Pinpoint the cell where the given text exists, returning its (x, y) midpoint coordinate. 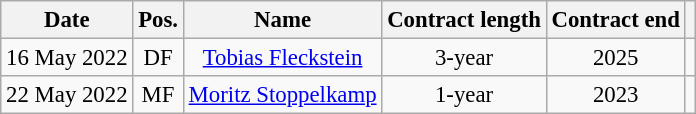
Contract end (616, 20)
Date (67, 20)
1-year (464, 95)
Pos. (158, 20)
Name (282, 20)
Tobias Fleckstein (282, 58)
Contract length (464, 20)
Moritz Stoppelkamp (282, 95)
2025 (616, 58)
22 May 2022 (67, 95)
DF (158, 58)
2023 (616, 95)
16 May 2022 (67, 58)
MF (158, 95)
3-year (464, 58)
